Find where the given text appears and provide that cell's center as (x, y) coordinate. 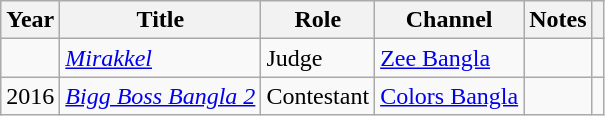
Zee Bangla (450, 58)
Notes (558, 20)
Contestant (318, 96)
2016 (30, 96)
Role (318, 20)
Mirakkel (160, 58)
Bigg Boss Bangla 2 (160, 96)
Channel (450, 20)
Title (160, 20)
Colors Bangla (450, 96)
Judge (318, 58)
Year (30, 20)
